Find where the given text appears and provide that cell's center as [x, y] coordinate. 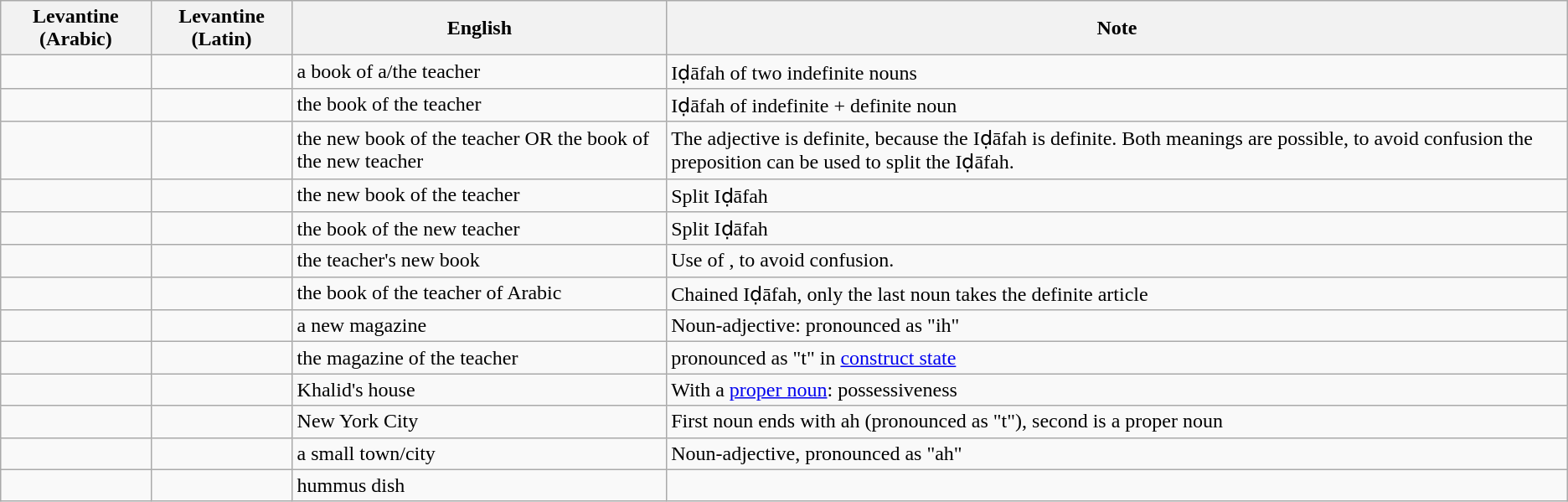
Iḍāfah of two indefinite nouns [1117, 72]
Chained Iḍāfah, only the last noun takes the definite article [1117, 293]
a small town/city [479, 453]
the book of the teacher of Arabic [479, 293]
Levantine (Arabic) [75, 28]
the new book of the teacher [479, 195]
a book of a/the teacher [479, 72]
New York City [479, 422]
Khalid's house [479, 390]
the teacher's new book [479, 261]
Use of , to avoid confusion. [1117, 261]
pronounced as "t" in construct state [1117, 358]
Levantine (Latin) [221, 28]
English [479, 28]
the new book of the teacher OR the book of the new teacher [479, 150]
the magazine of the teacher [479, 358]
Noun-adjective: pronounced as "ih" [1117, 326]
Note [1117, 28]
Iḍāfah of indefinite + definite noun [1117, 105]
With a proper noun: possessiveness [1117, 390]
hummus dish [479, 485]
a new magazine [479, 326]
Noun-adjective, pronounced as "ah" [1117, 453]
First noun ends with ah (pronounced as "t"), second is a proper noun [1117, 422]
the book of the teacher [479, 105]
the book of the new teacher [479, 229]
